For the text-containing cell, return its midpoint in (x, y) coordinate format. 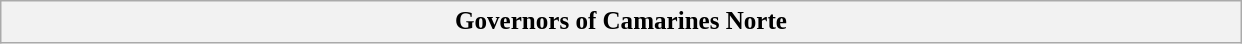
Governors of Camarines Norte (621, 22)
